Provide the [X, Y] coordinate of the cell's center where the given text is located.  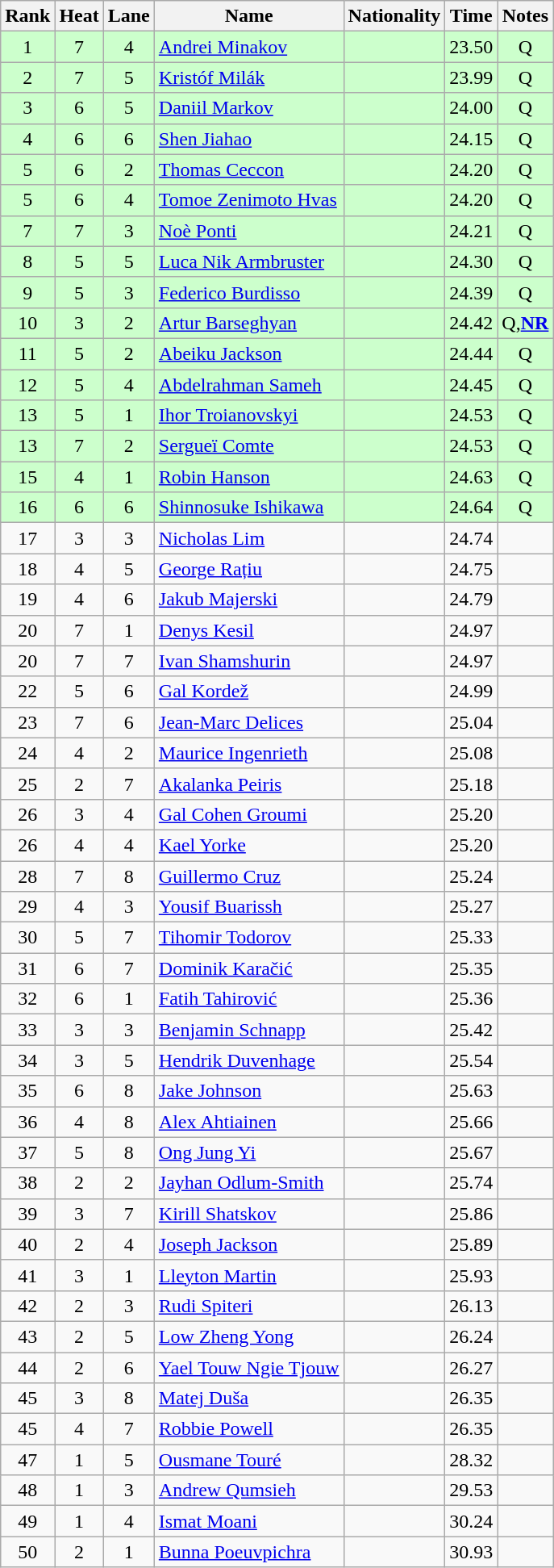
Thomas Ceccon [248, 169]
26.27 [471, 1368]
50 [27, 1552]
22 [27, 692]
24.79 [471, 600]
26.13 [471, 1306]
Bunna Poeuvpichra [248, 1552]
Lleyton Martin [248, 1275]
Ong Jung Yi [248, 1152]
24.44 [471, 353]
Lane [129, 16]
Gal Kordež [248, 692]
23.50 [471, 47]
25.27 [471, 907]
24.30 [471, 261]
Gal Cohen Groumi [248, 814]
Matej Duša [248, 1399]
24.63 [471, 477]
Shen Jiahao [248, 139]
Artur Barseghyan [248, 323]
Akalanka Peiris [248, 784]
37 [27, 1152]
Name [248, 16]
24.99 [471, 692]
30.24 [471, 1521]
Denys Kesil [248, 630]
42 [27, 1306]
29 [27, 907]
Tomoe Zenimoto Hvas [248, 200]
19 [27, 600]
Kael Yorke [248, 845]
Nationality [394, 16]
Jakub Majerski [248, 600]
18 [27, 569]
24.15 [471, 139]
39 [27, 1214]
Fatih Tahirović [248, 999]
Hendrik Duvenhage [248, 1060]
Yael Touw Ngie Tjouw [248, 1368]
Q,NR [526, 323]
26.24 [471, 1336]
Federico Burdisso [248, 292]
24.64 [471, 508]
49 [27, 1521]
Ousmane Touré [248, 1460]
24.21 [471, 231]
40 [27, 1244]
Jake Johnson [248, 1091]
Joseph Jackson [248, 1244]
Jayhan Odlum-Smith [248, 1183]
36 [27, 1122]
Alex Ahtiainen [248, 1122]
25.86 [471, 1214]
Ismat Moani [248, 1521]
Jean-Marc Delices [248, 722]
25.74 [471, 1183]
25.42 [471, 1030]
10 [27, 323]
24.42 [471, 323]
17 [27, 538]
34 [27, 1060]
Andrew Qumsieh [248, 1491]
Guillermo Cruz [248, 876]
15 [27, 477]
Abeiku Jackson [248, 353]
16 [27, 508]
25.33 [471, 938]
24.75 [471, 569]
Ihor Troianovskyi [248, 416]
44 [27, 1368]
31 [27, 968]
24.74 [471, 538]
33 [27, 1030]
25.89 [471, 1244]
Rudi Spiteri [248, 1306]
Dominik Karačić [248, 968]
Heat [79, 16]
Robbie Powell [248, 1429]
23.99 [471, 77]
Abdelrahman Sameh [248, 385]
28 [27, 876]
43 [27, 1336]
George Rațiu [248, 569]
25.63 [471, 1091]
24.45 [471, 385]
25 [27, 784]
25.66 [471, 1122]
30.93 [471, 1552]
29.53 [471, 1491]
24.39 [471, 292]
25.18 [471, 784]
Nicholas Lim [248, 538]
48 [27, 1491]
Robin Hanson [248, 477]
28.32 [471, 1460]
25.24 [471, 876]
Benjamin Schnapp [248, 1030]
25.04 [471, 722]
11 [27, 353]
Notes [526, 16]
47 [27, 1460]
24 [27, 753]
Tihomir Todorov [248, 938]
Rank [27, 16]
Maurice Ingenrieth [248, 753]
Kirill Shatskov [248, 1214]
25.67 [471, 1152]
12 [27, 385]
Andrei Minakov [248, 47]
30 [27, 938]
35 [27, 1091]
25.54 [471, 1060]
Kristóf Milák [248, 77]
Low Zheng Yong [248, 1336]
23 [27, 722]
25.36 [471, 999]
25.93 [471, 1275]
24.00 [471, 108]
Noè Ponti [248, 231]
38 [27, 1183]
Ivan Shamshurin [248, 661]
9 [27, 292]
Time [471, 16]
Daniil Markov [248, 108]
Luca Nik Armbruster [248, 261]
25.08 [471, 753]
25.35 [471, 968]
41 [27, 1275]
Yousif Buarissh [248, 907]
32 [27, 999]
Sergueï Comte [248, 446]
Shinnosuke Ishikawa [248, 508]
